Determine the [x, y] coordinate at the center of the cell enclosing the given text.  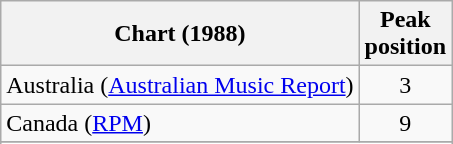
9 [405, 123]
Peakposition [405, 34]
Chart (1988) [180, 34]
Australia (Australian Music Report) [180, 85]
Canada (RPM) [180, 123]
3 [405, 85]
